Search for the cell housing the specified text and yield its [X, Y] center coordinate. 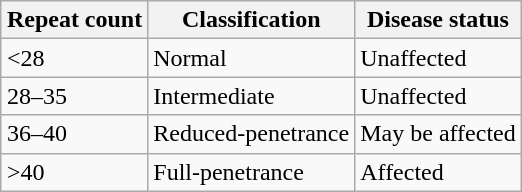
Disease status [438, 20]
28–35 [74, 96]
<28 [74, 58]
36–40 [74, 134]
Repeat count [74, 20]
Affected [438, 172]
Classification [252, 20]
Reduced-penetrance [252, 134]
Intermediate [252, 96]
May be affected [438, 134]
>40 [74, 172]
Normal [252, 58]
Full-penetrance [252, 172]
